Return the (X, Y) coordinate for the center point of the cell that contains the specified text.  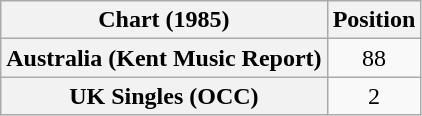
2 (374, 96)
Chart (1985) (164, 20)
88 (374, 58)
UK Singles (OCC) (164, 96)
Position (374, 20)
Australia (Kent Music Report) (164, 58)
